Pinpoint the cell where the given text exists, returning its [x, y] midpoint coordinate. 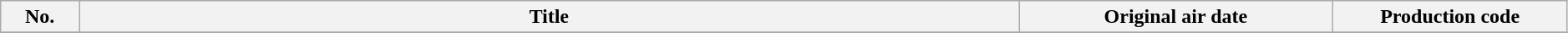
No. [40, 17]
Original air date [1176, 17]
Production code [1450, 17]
Title [550, 17]
